Return the (x, y) coordinate for the center point of the cell that contains the specified text.  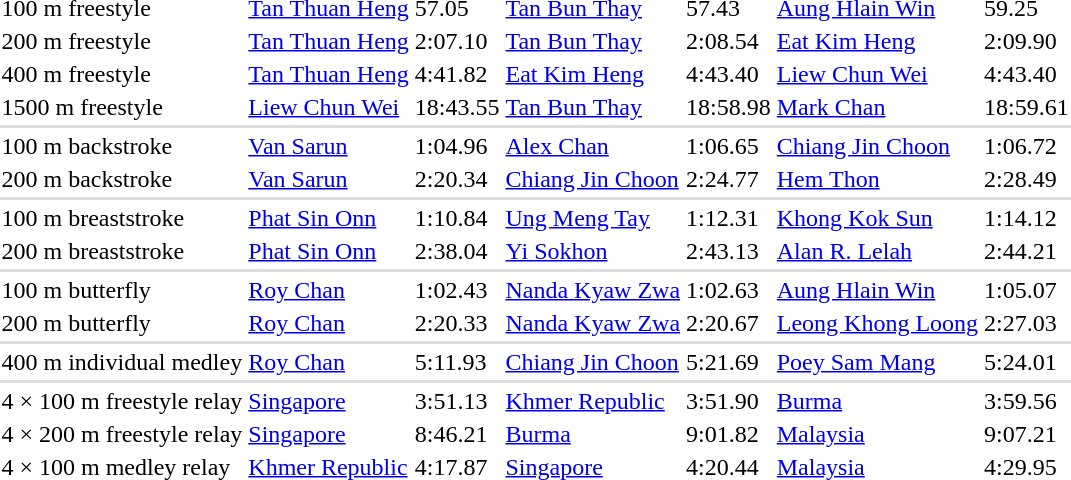
2:07.10 (457, 41)
2:20.67 (729, 323)
400 m freestyle (122, 74)
1:06.72 (1027, 146)
Poey Sam Mang (877, 362)
Khmer Republic (593, 401)
1500 m freestyle (122, 107)
200 m freestyle (122, 41)
2:27.03 (1027, 323)
100 m breaststroke (122, 218)
1:12.31 (729, 218)
200 m breaststroke (122, 251)
Mark Chan (877, 107)
200 m backstroke (122, 179)
2:28.49 (1027, 179)
2:38.04 (457, 251)
2:20.34 (457, 179)
2:43.13 (729, 251)
1:04.96 (457, 146)
2:20.33 (457, 323)
3:59.56 (1027, 401)
9:07.21 (1027, 434)
1:02.63 (729, 290)
Hem Thon (877, 179)
5:24.01 (1027, 362)
200 m butterfly (122, 323)
Khong Kok Sun (877, 218)
4 × 100 m freestyle relay (122, 401)
2:44.21 (1027, 251)
9:01.82 (729, 434)
Alan R. Lelah (877, 251)
Ung Meng Tay (593, 218)
Leong Khong Loong (877, 323)
Aung Hlain Win (877, 290)
5:21.69 (729, 362)
18:58.98 (729, 107)
100 m backstroke (122, 146)
1:14.12 (1027, 218)
1:05.07 (1027, 290)
1:06.65 (729, 146)
400 m individual medley (122, 362)
8:46.21 (457, 434)
18:59.61 (1027, 107)
1:02.43 (457, 290)
Yi Sokhon (593, 251)
2:09.90 (1027, 41)
2:24.77 (729, 179)
Alex Chan (593, 146)
2:08.54 (729, 41)
3:51.13 (457, 401)
4 × 200 m freestyle relay (122, 434)
4:41.82 (457, 74)
5:11.93 (457, 362)
100 m butterfly (122, 290)
18:43.55 (457, 107)
1:10.84 (457, 218)
Malaysia (877, 434)
3:51.90 (729, 401)
